Output the (x, y) coordinate of the center of the cell containing the given text.  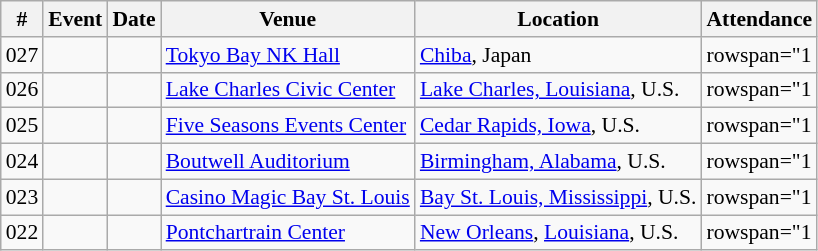
Tokyo Bay NK Hall (288, 55)
Casino Magic Bay St. Louis (288, 197)
Event (75, 19)
024 (22, 162)
Lake Charles, Louisiana, U.S. (558, 90)
027 (22, 55)
New Orleans, Louisiana, U.S. (558, 233)
Chiba, Japan (558, 55)
Five Seasons Events Center (288, 126)
023 (22, 197)
Date (134, 19)
Lake Charles Civic Center (288, 90)
# (22, 19)
Venue (288, 19)
Birmingham, Alabama, U.S. (558, 162)
Cedar Rapids, Iowa, U.S. (558, 126)
026 (22, 90)
Pontchartrain Center (288, 233)
Location (558, 19)
025 (22, 126)
Bay St. Louis, Mississippi, U.S. (558, 197)
Attendance (759, 19)
Boutwell Auditorium (288, 162)
022 (22, 233)
